Find where the given text appears and provide that cell's center as [X, Y] coordinate. 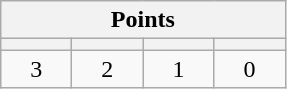
1 [178, 69]
3 [36, 69]
0 [250, 69]
Points [143, 20]
2 [108, 69]
